From the cell containing the given text, extract its center point as [X, Y] coordinate. 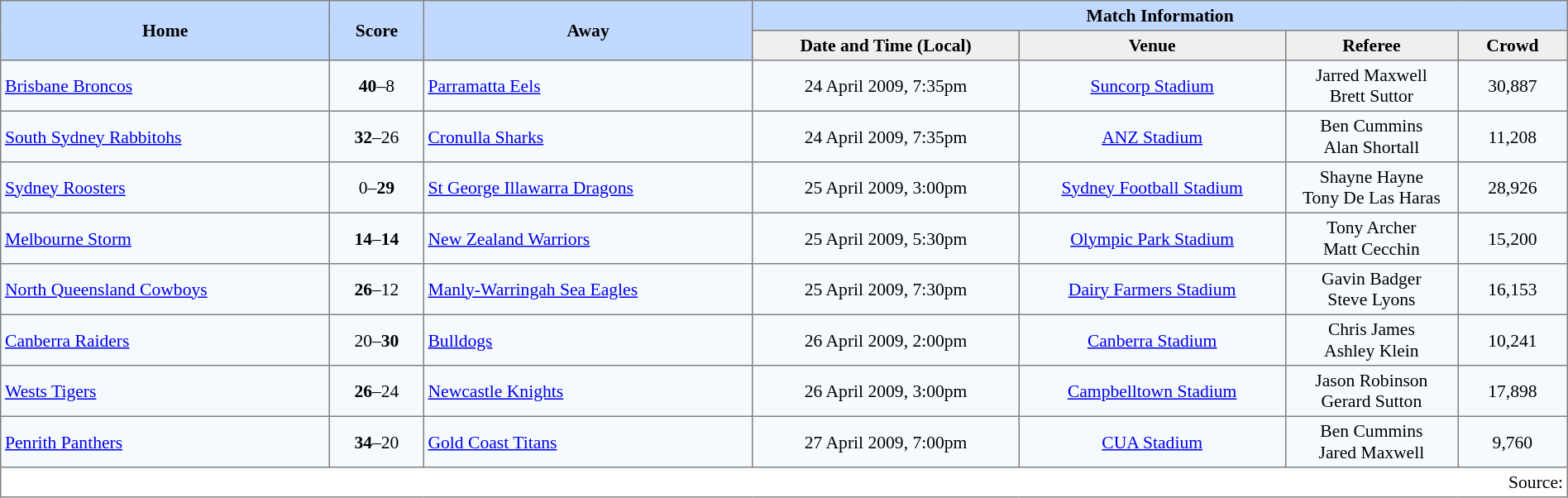
Venue [1152, 45]
Bulldogs [588, 340]
17,898 [1513, 391]
Date and Time (Local) [886, 45]
32–26 [377, 136]
North Queensland Cowboys [165, 290]
Crowd [1513, 45]
Suncorp Stadium [1152, 86]
Referee [1371, 45]
34–20 [377, 442]
30,887 [1513, 86]
10,241 [1513, 340]
Canberra Stadium [1152, 340]
Home [165, 31]
Source: [784, 482]
Campbelltown Stadium [1152, 391]
0–29 [377, 188]
25 April 2009, 3:00pm [886, 188]
Dairy Farmers Stadium [1152, 290]
Penrith Panthers [165, 442]
Brisbane Broncos [165, 86]
11,208 [1513, 136]
Canberra Raiders [165, 340]
26–24 [377, 391]
Gavin BadgerSteve Lyons [1371, 290]
14–14 [377, 238]
Sydney Roosters [165, 188]
Shayne HayneTony De Las Haras [1371, 188]
28,926 [1513, 188]
9,760 [1513, 442]
Olympic Park Stadium [1152, 238]
Jarred MaxwellBrett Suttor [1371, 86]
St George Illawarra Dragons [588, 188]
Away [588, 31]
40–8 [377, 86]
Newcastle Knights [588, 391]
Jason RobinsonGerard Sutton [1371, 391]
ANZ Stadium [1152, 136]
New Zealand Warriors [588, 238]
Ben CumminsJared Maxwell [1371, 442]
Score [377, 31]
Cronulla Sharks [588, 136]
26 April 2009, 2:00pm [886, 340]
CUA Stadium [1152, 442]
Parramatta Eels [588, 86]
26 April 2009, 3:00pm [886, 391]
Ben CumminsAlan Shortall [1371, 136]
26–12 [377, 290]
Melbourne Storm [165, 238]
Sydney Football Stadium [1152, 188]
25 April 2009, 5:30pm [886, 238]
25 April 2009, 7:30pm [886, 290]
Chris JamesAshley Klein [1371, 340]
15,200 [1513, 238]
Match Information [1159, 16]
Tony ArcherMatt Cecchin [1371, 238]
South Sydney Rabbitohs [165, 136]
16,153 [1513, 290]
20–30 [377, 340]
Wests Tigers [165, 391]
Gold Coast Titans [588, 442]
Manly-Warringah Sea Eagles [588, 290]
27 April 2009, 7:00pm [886, 442]
